Determine the [X, Y] coordinate at the center of the cell enclosing the given text.  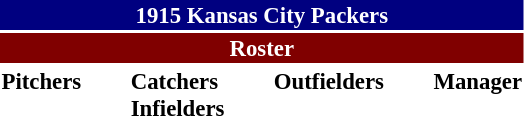
Roster [262, 48]
1915 Kansas City Packers [262, 15]
